Output the (x, y) coordinate of the center of the cell containing the given text.  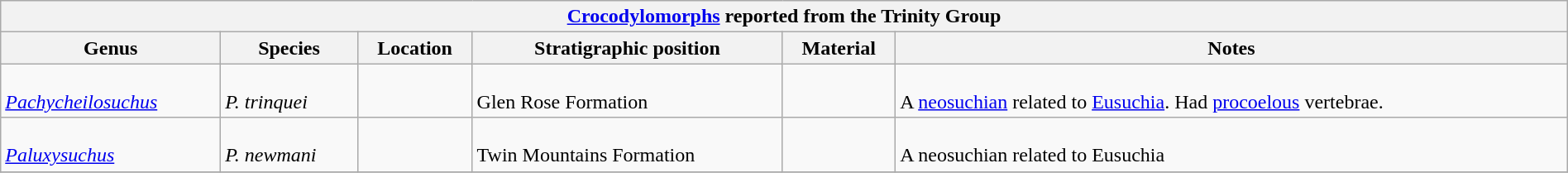
Genus (111, 48)
Glen Rose Formation (627, 91)
Species (289, 48)
Twin Mountains Formation (627, 144)
Stratigraphic position (627, 48)
P. newmani (289, 144)
Location (415, 48)
A neosuchian related to Eusuchia (1232, 144)
Material (839, 48)
Crocodylomorphs reported from the Trinity Group (784, 17)
A neosuchian related to Eusuchia. Had procoelous vertebrae. (1232, 91)
P. trinquei (289, 91)
Notes (1232, 48)
Pachycheilosuchus (111, 91)
Paluxysuchus (111, 144)
